Locate the cell with the specified text and output its (x, y) center coordinate. 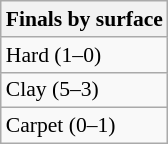
Hard (1–0) (84, 55)
Clay (5–3) (84, 90)
Carpet (0–1) (84, 126)
Finals by surface (84, 19)
